Pinpoint the cell where the given text exists, returning its (x, y) midpoint coordinate. 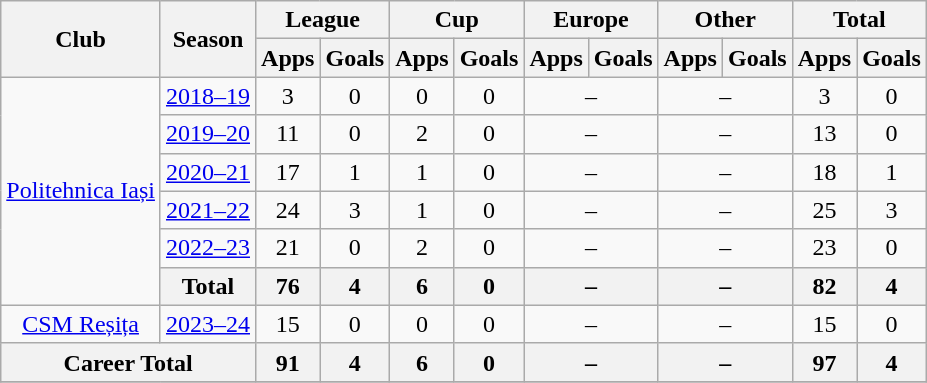
2022–23 (208, 248)
Europe (591, 20)
23 (824, 248)
25 (824, 210)
Cup (457, 20)
2020–21 (208, 172)
2021–22 (208, 210)
82 (824, 286)
CSM Reșița (81, 324)
11 (288, 134)
91 (288, 362)
13 (824, 134)
2023–24 (208, 324)
Politehnica Iași (81, 191)
2018–19 (208, 96)
Club (81, 39)
Other (725, 20)
18 (824, 172)
97 (824, 362)
76 (288, 286)
17 (288, 172)
21 (288, 248)
24 (288, 210)
Season (208, 39)
Career Total (128, 362)
2019–20 (208, 134)
League (323, 20)
